Return the [x, y] coordinate for the center point of the cell that contains the specified text.  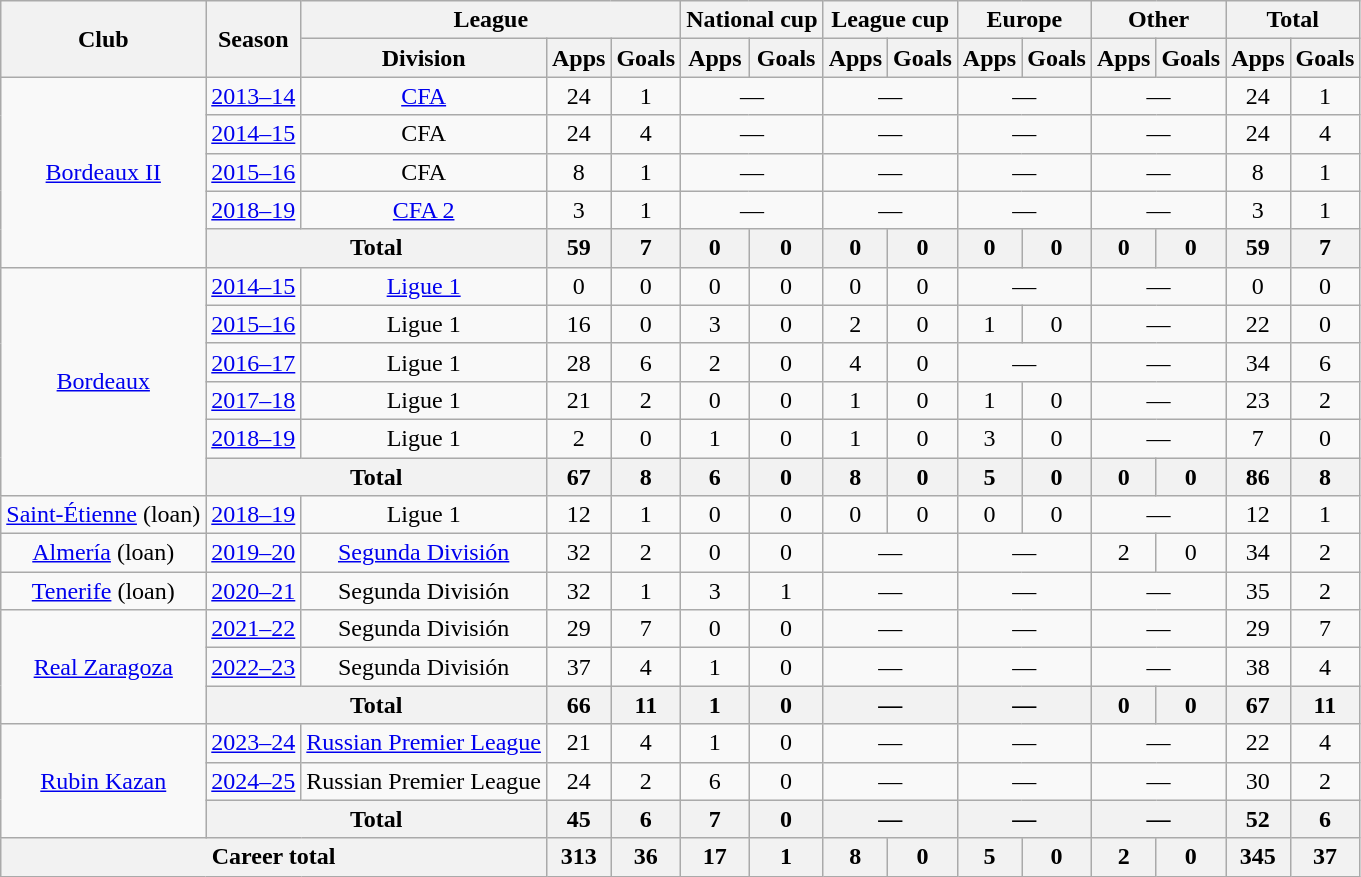
Real Zaragoza [104, 667]
16 [578, 324]
Almería (loan) [104, 553]
CFA 2 [424, 210]
2021–22 [254, 629]
Rubin Kazan [104, 781]
National cup [752, 20]
Career total [274, 857]
2017–18 [254, 400]
Club [104, 39]
2022–23 [254, 667]
28 [578, 362]
League [491, 20]
86 [1258, 477]
Bordeaux [104, 381]
2023–24 [254, 743]
2024–25 [254, 781]
League cup [890, 20]
2016–17 [254, 362]
17 [715, 857]
Tenerife (loan) [104, 591]
2013–14 [254, 96]
Saint-Étienne (loan) [104, 515]
36 [646, 857]
313 [578, 857]
Other [1158, 20]
45 [578, 819]
38 [1258, 667]
2019–20 [254, 553]
Bordeaux II [104, 172]
2020–21 [254, 591]
35 [1258, 591]
23 [1258, 400]
Season [254, 39]
52 [1258, 819]
Division [424, 58]
Europe [1024, 20]
345 [1258, 857]
30 [1258, 781]
66 [578, 705]
